Determine the (X, Y) coordinate at the center of the cell enclosing the given text.  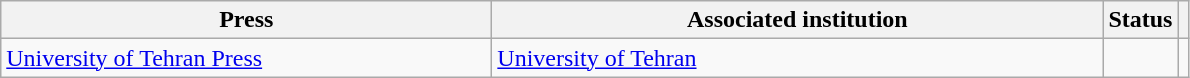
University of Tehran (798, 58)
Status (1140, 20)
Press (246, 20)
Associated institution (798, 20)
University of Tehran Press (246, 58)
